Pinpoint the cell where the given text exists, returning its (x, y) midpoint coordinate. 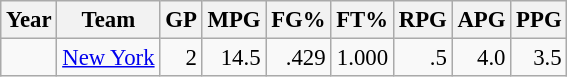
1.000 (362, 58)
New York (108, 58)
MPG (234, 20)
FG% (298, 20)
14.5 (234, 58)
Year (29, 20)
2 (181, 58)
3.5 (539, 58)
.5 (422, 58)
.429 (298, 58)
GP (181, 20)
FT% (362, 20)
Team (108, 20)
4.0 (482, 58)
PPG (539, 20)
APG (482, 20)
RPG (422, 20)
